Provide the (X, Y) coordinate of the cell's center where the given text is located.  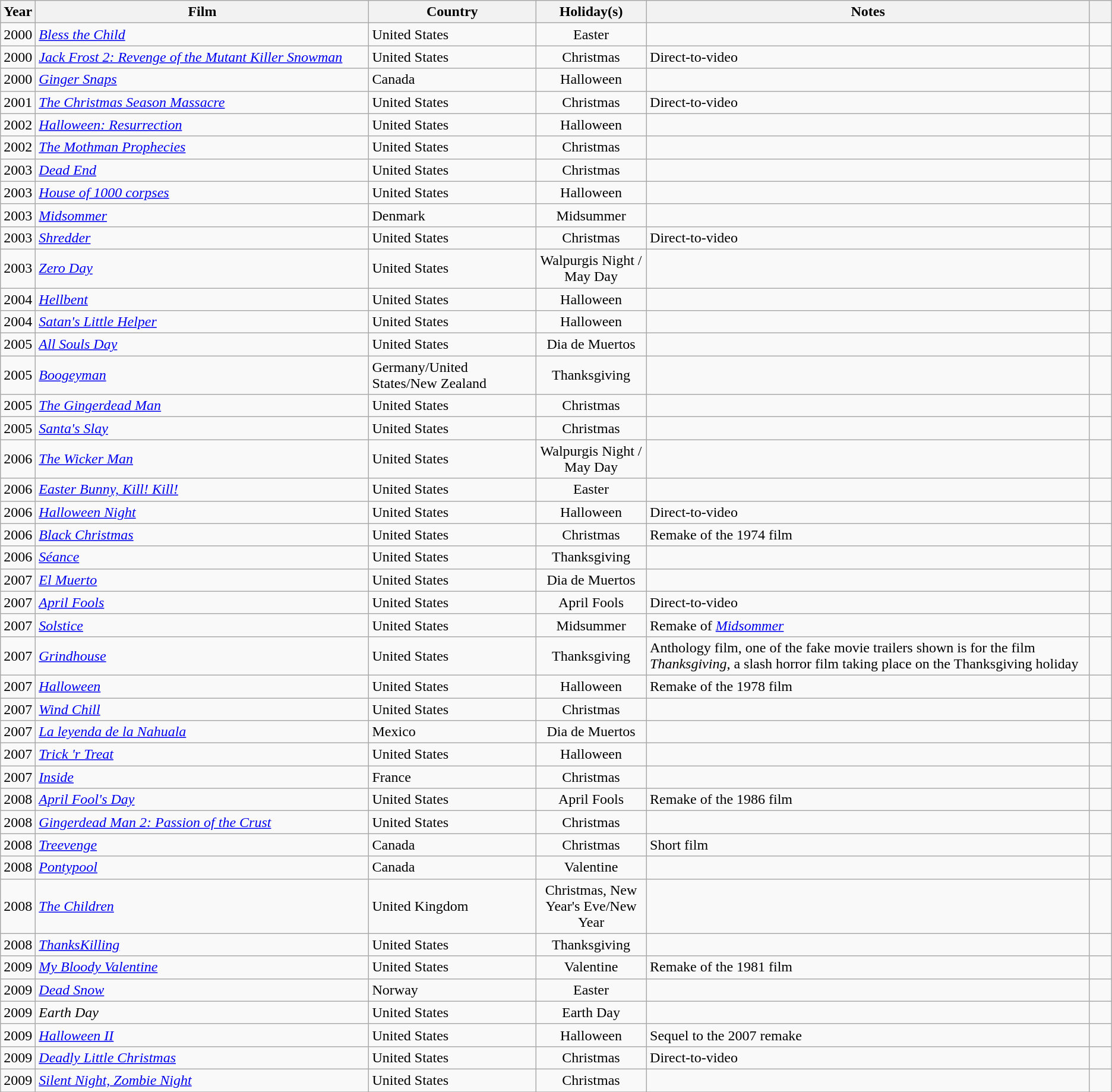
Halloween Night (202, 512)
Zero Day (202, 269)
Ginger Snaps (202, 80)
Remake of the 1981 film (868, 967)
Country (453, 12)
Remake of Midsommer (868, 625)
Inside (202, 777)
Anthology film, one of the fake movie trailers shown is for the film Thanksgiving, a slash horror film taking place on the Thanksgiving holiday (868, 656)
Short film (868, 845)
Remake of the 1974 film (868, 535)
Boogeyman (202, 375)
April Fool's Day (202, 800)
Santa's Slay (202, 428)
Norway (453, 990)
Bless the Child (202, 34)
Pontypool (202, 867)
Shredder (202, 238)
The Wicker Man (202, 459)
Film (202, 12)
House of 1000 corpses (202, 192)
Dead End (202, 170)
Halloween: Resurrection (202, 125)
La leyenda de la Nahuala (202, 732)
Deadly Little Christmas (202, 1058)
Dead Snow (202, 990)
Grindhouse (202, 656)
Notes (868, 12)
Year (18, 12)
Satan's Little Helper (202, 322)
Hellbent (202, 299)
Midsommer (202, 215)
Solstice (202, 625)
Remake of the 1978 film (868, 686)
The Gingerdead Man (202, 406)
ThanksKilling (202, 945)
Sequel to the 2007 remake (868, 1035)
All Souls Day (202, 345)
Silent Night, Zombie Night (202, 1080)
Séance (202, 557)
Holiday(s) (592, 12)
Denmark (453, 215)
Black Christmas (202, 535)
The Mothman Prophecies (202, 147)
The Christmas Season Massacre (202, 102)
Mexico (453, 732)
Halloween II (202, 1035)
Jack Frost 2: Revenge of the Mutant Killer Snowman (202, 57)
Germany/United States/New Zealand (453, 375)
El Muerto (202, 580)
Treevenge (202, 845)
The Children (202, 906)
My Bloody Valentine (202, 967)
Wind Chill (202, 709)
Gingerdead Man 2: Passion of the Crust (202, 822)
Easter Bunny, Kill! Kill! (202, 490)
2001 (18, 102)
United Kingdom (453, 906)
Remake of the 1986 film (868, 800)
Trick 'r Treat (202, 755)
Christmas, New Year's Eve/New Year (592, 906)
France (453, 777)
